Output the (X, Y) coordinate of the center of the cell containing the given text.  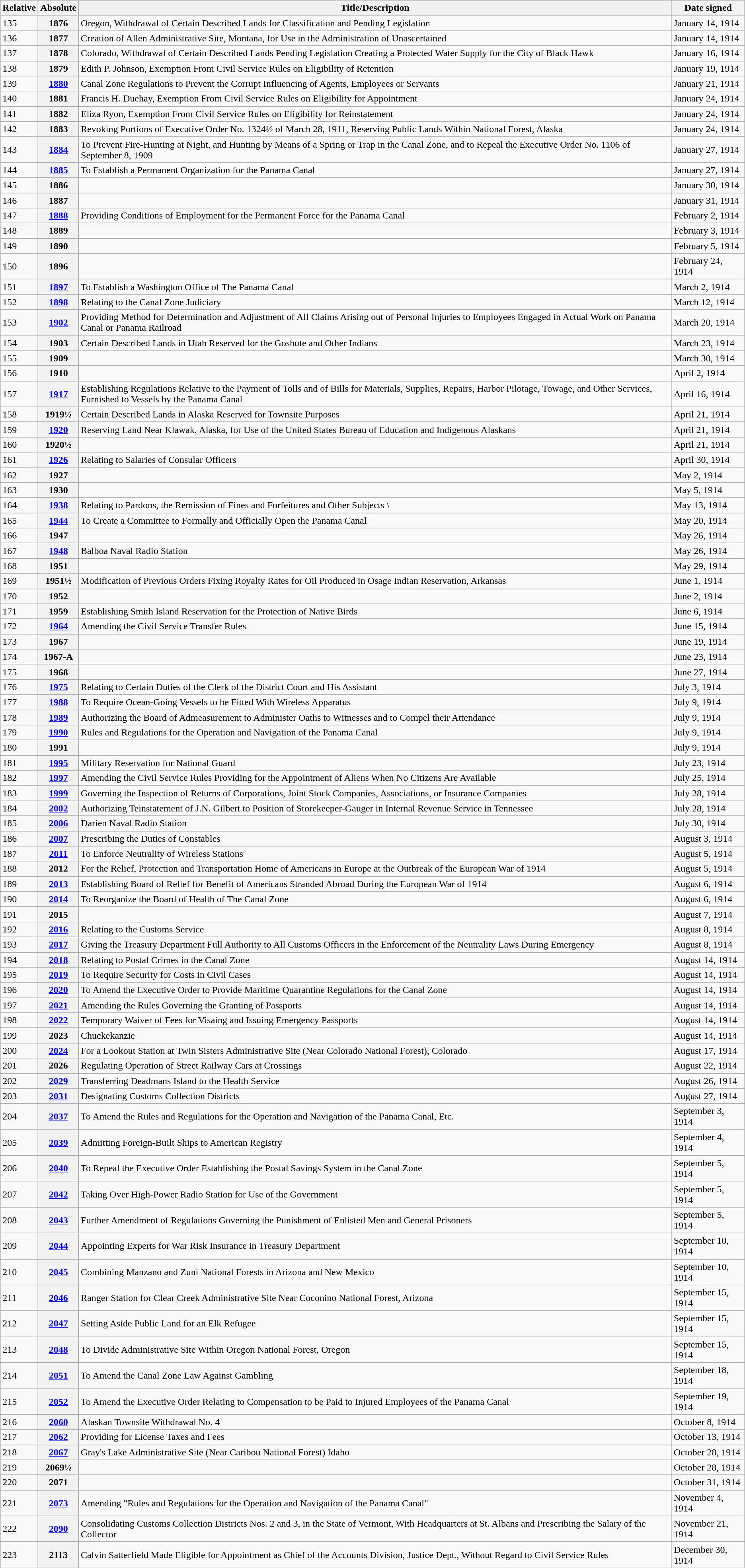
1930 (59, 490)
March 20, 1914 (708, 322)
2046 (59, 1298)
188 (19, 869)
2016 (59, 929)
2043 (59, 1220)
165 (19, 521)
179 (19, 733)
1880 (59, 84)
Designating Customs Collection Districts (375, 1096)
212 (19, 1324)
June 23, 1914 (708, 657)
183 (19, 793)
1897 (59, 287)
March 30, 1914 (708, 358)
To Establish a Permanent Organization for the Panama Canal (375, 170)
Revoking Portions of Executive Order No. 1324½ of March 28, 1911, Reserving Public Lands Within National Forest, Alaska (375, 129)
Alaskan Townsite Withdrawal No. 4 (375, 1422)
146 (19, 200)
Oregon, Withdrawal of Certain Described Lands for Classification and Pending Legislation (375, 23)
1889 (59, 231)
191 (19, 914)
Calvin Satterfield Made Eligible for Appointment as Chief of the Accounts Division, Justice Dept., Without Regard to Civil Service Rules (375, 1554)
Eliza Ryon, Exemption From Civil Service Rules on Eligibility for Reinstatement (375, 114)
186 (19, 839)
Colorado, Withdrawal of Certain Described Lands Pending Legislation Creating a Protected Water Supply for the City of Black Hawk (375, 53)
175 (19, 672)
2029 (59, 1081)
Transferring Deadmans Island to the Health Service (375, 1081)
144 (19, 170)
155 (19, 358)
153 (19, 322)
1890 (59, 246)
Amending "Rules and Regulations for the Operation and Navigation of the Panama Canal" (375, 1503)
197 (19, 1005)
173 (19, 642)
1938 (59, 505)
Prescribing the Duties of Constables (375, 839)
220 (19, 1482)
May 13, 1914 (708, 505)
2015 (59, 914)
192 (19, 929)
1967 (59, 642)
167 (19, 551)
October 13, 1914 (708, 1437)
To Create a Committee to Formally and Officially Open the Panama Canal (375, 521)
184 (19, 808)
2060 (59, 1422)
Modification of Previous Orders Fixing Royalty Rates for Oil Produced in Osage Indian Reservation, Arkansas (375, 581)
Darien Naval Radio Station (375, 823)
2019 (59, 975)
1997 (59, 778)
Providing Conditions of Employment for the Permanent Force for the Panama Canal (375, 216)
August 26, 1914 (708, 1081)
147 (19, 216)
1948 (59, 551)
1887 (59, 200)
September 3, 1914 (708, 1117)
185 (19, 823)
2062 (59, 1437)
1883 (59, 129)
195 (19, 975)
2113 (59, 1554)
Authorizing the Board of Admeasurement to Administer Oaths to Witnesses and to Compel their Attendance (375, 718)
2073 (59, 1503)
2071 (59, 1482)
2002 (59, 808)
1878 (59, 53)
200 (19, 1051)
To Amend the Executive Order to Provide Maritime Quarantine Regulations for the Canal Zone (375, 990)
For a Lookout Station at Twin Sisters Administrative Site (Near Colorado National Forest), Colorado (375, 1051)
168 (19, 566)
June 1, 1914 (708, 581)
2045 (59, 1272)
Establishing Smith Island Reservation for the Protection of Native Birds (375, 611)
Taking Over High-Power Radio Station for Use of the Government (375, 1194)
Relating to Salaries of Consular Officers (375, 460)
January 19, 1914 (708, 68)
Authorizing Teinstatement of J.N. Gilbert to Position of Storekeeper-Gauger in Internal Revenue Service in Tennessee (375, 808)
149 (19, 246)
209 (19, 1246)
215 (19, 1402)
139 (19, 84)
To Repeal the Executive Order Establishing the Postal Savings System in the Canal Zone (375, 1168)
November 21, 1914 (708, 1529)
166 (19, 536)
182 (19, 778)
For the Relief, Protection and Transportation Home of Americans in Europe at the Outbreak of the European War of 1914 (375, 869)
177 (19, 702)
Military Reservation for National Guard (375, 763)
172 (19, 626)
1888 (59, 216)
157 (19, 394)
163 (19, 490)
156 (19, 373)
216 (19, 1422)
207 (19, 1194)
Certain Described Lands in Utah Reserved for the Goshute and Other Indians (375, 343)
1920½ (59, 445)
2067 (59, 1452)
January 16, 1914 (708, 53)
208 (19, 1220)
June 27, 1914 (708, 672)
171 (19, 611)
Regulating Operation of Street Railway Cars at Crossings (375, 1066)
2048 (59, 1350)
Providing for License Taxes and Fees (375, 1437)
2018 (59, 960)
2026 (59, 1066)
June 15, 1914 (708, 626)
1944 (59, 521)
Temporary Waiver of Fees for Visaing and Issuing Emergency Passports (375, 1020)
170 (19, 596)
219 (19, 1467)
Reserving Land Near Klawak, Alaska, for Use of the United States Bureau of Education and Indigenous Alaskans (375, 429)
1884 (59, 150)
1886 (59, 185)
September 19, 1914 (708, 1402)
June 6, 1914 (708, 611)
190 (19, 899)
199 (19, 1036)
1896 (59, 267)
Amending the Rules Governing the Granting of Passports (375, 1005)
198 (19, 1020)
February 2, 1914 (708, 216)
To Amend the Rules and Regulations for the Operation and Navigation of the Panama Canal, Etc. (375, 1117)
Certain Described Lands in Alaska Reserved for Townsite Purposes (375, 414)
180 (19, 748)
July 23, 1914 (708, 763)
June 2, 1914 (708, 596)
161 (19, 460)
1910 (59, 373)
1991 (59, 748)
1947 (59, 536)
214 (19, 1375)
1879 (59, 68)
August 27, 1914 (708, 1096)
May 2, 1914 (708, 475)
Establishing Board of Relief for Benefit of Americans Stranded Abroad During the European War of 1914 (375, 884)
202 (19, 1081)
2044 (59, 1246)
Date signed (708, 8)
1952 (59, 596)
March 12, 1914 (708, 302)
160 (19, 445)
1959 (59, 611)
141 (19, 114)
July 3, 1914 (708, 687)
193 (19, 944)
159 (19, 429)
164 (19, 505)
Amending the Civil Service Transfer Rules (375, 626)
187 (19, 854)
2024 (59, 1051)
1919½ (59, 414)
136 (19, 38)
176 (19, 687)
1903 (59, 343)
218 (19, 1452)
1898 (59, 302)
1920 (59, 429)
2007 (59, 839)
162 (19, 475)
Relating to Pardons, the Remission of Fines and Forfeitures and Other Subjects \ (375, 505)
2037 (59, 1117)
1951½ (59, 581)
145 (19, 185)
2023 (59, 1036)
152 (19, 302)
174 (19, 657)
To Amend the Executive Order Relating to Compensation to be Paid to Injured Employees of the Panama Canal (375, 1402)
February 3, 1914 (708, 231)
Admitting Foreign-Built Ships to American Registry (375, 1142)
Balboa Naval Radio Station (375, 551)
Absolute (59, 8)
Relative (19, 8)
Rules and Regulations for the Operation and Navigation of the Panama Canal (375, 733)
205 (19, 1142)
222 (19, 1529)
October 8, 1914 (708, 1422)
March 2, 1914 (708, 287)
Relating to Certain Duties of the Clerk of the District Court and His Assistant (375, 687)
143 (19, 150)
204 (19, 1117)
Chuckekanzie (375, 1036)
Appointing Experts for War Risk Insurance in Treasury Department (375, 1246)
211 (19, 1298)
Amending the Civil Service Rules Providing for the Appointment of Aliens When No Citizens Are Available (375, 778)
142 (19, 129)
2031 (59, 1096)
2014 (59, 899)
138 (19, 68)
1967-A (59, 657)
1968 (59, 672)
June 19, 1914 (708, 642)
Relating to Postal Crimes in the Canal Zone (375, 960)
March 23, 1914 (708, 343)
Giving the Treasury Department Full Authority to All Customs Officers in the Enforcement of the Neutrality Laws During Emergency (375, 944)
July 25, 1914 (708, 778)
1917 (59, 394)
181 (19, 763)
150 (19, 267)
November 4, 1914 (708, 1503)
1927 (59, 475)
2042 (59, 1194)
1989 (59, 718)
July 30, 1914 (708, 823)
February 5, 1914 (708, 246)
August 7, 1914 (708, 914)
December 30, 1914 (708, 1554)
May 29, 1914 (708, 566)
August 22, 1914 (708, 1066)
Relating to the Canal Zone Judiciary (375, 302)
September 4, 1914 (708, 1142)
213 (19, 1350)
1882 (59, 114)
1885 (59, 170)
2021 (59, 1005)
September 18, 1914 (708, 1375)
178 (19, 718)
January 21, 1914 (708, 84)
April 16, 1914 (708, 394)
2017 (59, 944)
October 31, 1914 (708, 1482)
Edith P. Johnson, Exemption From Civil Service Rules on Eligibility of Retention (375, 68)
2012 (59, 869)
2040 (59, 1168)
206 (19, 1168)
2011 (59, 854)
210 (19, 1272)
2090 (59, 1529)
To Reorganize the Board of Health of The Canal Zone (375, 899)
1999 (59, 793)
Francis H. Duehay, Exemption From Civil Service Rules on Eligibility for Appointment (375, 99)
2020 (59, 990)
February 24, 1914 (708, 267)
2006 (59, 823)
1988 (59, 702)
223 (19, 1554)
2022 (59, 1020)
1909 (59, 358)
151 (19, 287)
To Amend the Canal Zone Law Against Gambling (375, 1375)
To Require Ocean-Going Vessels to be Fitted With Wireless Apparatus (375, 702)
April 30, 1914 (708, 460)
1951 (59, 566)
Canal Zone Regulations to Prevent the Corrupt Influencing of Agents, Employees or Servants (375, 84)
1975 (59, 687)
Governing the Inspection of Returns of Corporations, Joint Stock Companies, Associations, or Insurance Companies (375, 793)
1926 (59, 460)
Combining Manzano and Zuni National Forests in Arizona and New Mexico (375, 1272)
To Enforce Neutrality of Wireless Stations (375, 854)
137 (19, 53)
1877 (59, 38)
To Establish a Washington Office of The Panama Canal (375, 287)
January 31, 1914 (708, 200)
May 5, 1914 (708, 490)
2069½ (59, 1467)
2052 (59, 1402)
2051 (59, 1375)
August 3, 1914 (708, 839)
217 (19, 1437)
January 30, 1914 (708, 185)
1995 (59, 763)
To Require Security for Costs in Civil Cases (375, 975)
148 (19, 231)
1990 (59, 733)
Further Amendment of Regulations Governing the Punishment of Enlisted Men and General Prisoners (375, 1220)
Creation of Allen Administrative Site, Montana, for Use in the Administration of Unascertained (375, 38)
194 (19, 960)
2047 (59, 1324)
1876 (59, 23)
221 (19, 1503)
158 (19, 414)
Relating to the Customs Service (375, 929)
Setting Aside Public Land for an Elk Refugee (375, 1324)
Ranger Station for Clear Creek Administrative Site Near Coconino National Forest, Arizona (375, 1298)
Gray's Lake Administrative Site (Near Caribou National Forest) Idaho (375, 1452)
1902 (59, 322)
196 (19, 990)
To Divide Administrative Site Within Oregon National Forest, Oregon (375, 1350)
201 (19, 1066)
May 20, 1914 (708, 521)
203 (19, 1096)
189 (19, 884)
Title/Description (375, 8)
135 (19, 23)
154 (19, 343)
April 2, 1914 (708, 373)
1964 (59, 626)
140 (19, 99)
169 (19, 581)
August 17, 1914 (708, 1051)
2013 (59, 884)
1881 (59, 99)
2039 (59, 1142)
